Identify which cell holds the provided text, then report its (x, y) central coordinate. 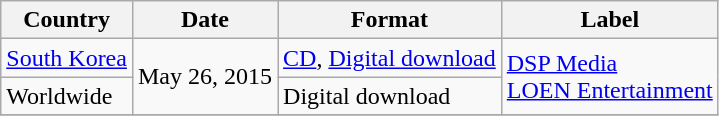
Digital download (390, 96)
South Korea (67, 58)
Label (610, 20)
Country (67, 20)
CD, Digital download (390, 58)
Format (390, 20)
DSP MediaLOEN Entertainment (610, 77)
Date (204, 20)
Worldwide (67, 96)
May 26, 2015 (204, 77)
